Locate the cell with the specified text and output its (X, Y) center coordinate. 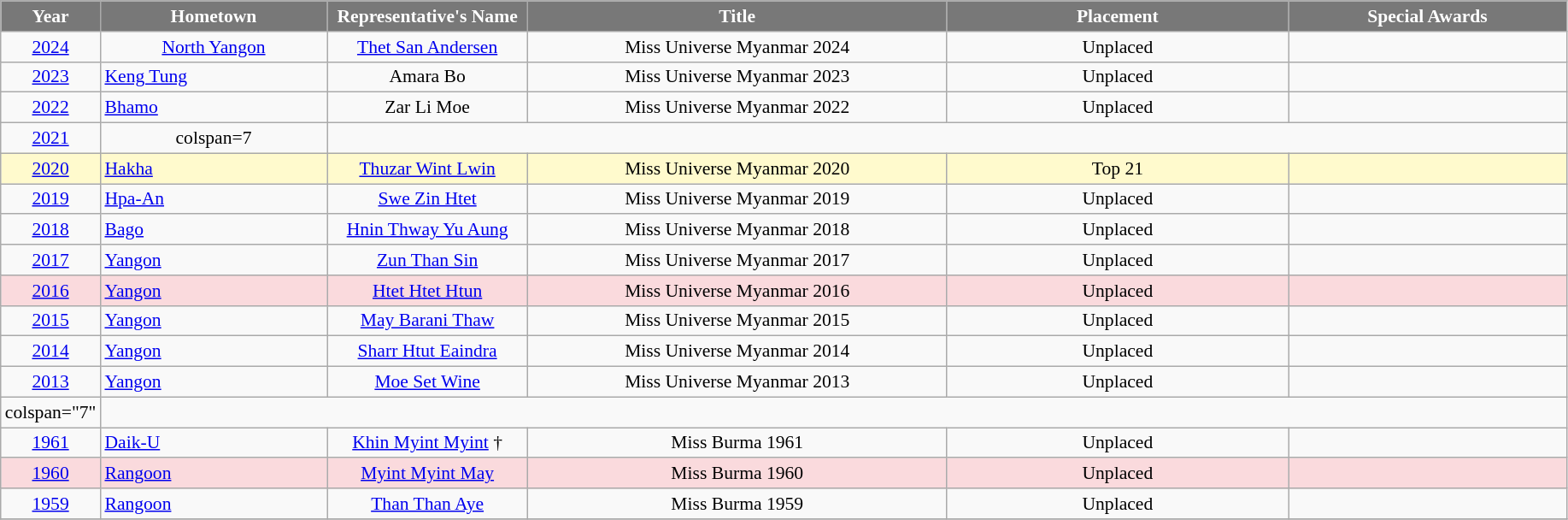
Hpa-An (214, 199)
Hnin Thway Yu Aung (427, 230)
Zar Li Moe (427, 108)
2016 (51, 291)
2024 (51, 47)
Miss Universe Myanmar 2022 (737, 108)
2013 (51, 382)
Than Than Aye (427, 504)
Thuzar Wint Lwin (427, 168)
colspan=7 (214, 139)
Miss Universe Myanmar 2016 (737, 291)
Miss Universe Myanmar 2019 (737, 199)
2017 (51, 260)
Swe Zin Htet (427, 199)
2022 (51, 108)
Amara Bo (427, 77)
Year (51, 16)
2023 (51, 77)
Keng Tung (214, 77)
North Yangon (214, 47)
Sharr Htut Eaindra (427, 352)
Representative's Name (427, 16)
colspan="7" (51, 412)
Miss Universe Myanmar 2013 (737, 382)
Miss Burma 1960 (737, 474)
2021 (51, 139)
Bhamo (214, 108)
1960 (51, 474)
2018 (51, 230)
Bago (214, 230)
Daik-U (214, 443)
Miss Burma 1961 (737, 443)
Miss Universe Myanmar 2018 (737, 230)
Miss Universe Myanmar 2014 (737, 352)
1959 (51, 504)
2015 (51, 321)
Miss Universe Myanmar 2017 (737, 260)
1961 (51, 443)
Top 21 (1118, 168)
Moe Set Wine (427, 382)
Hometown (214, 16)
Hakha (214, 168)
Miss Universe Myanmar 2020 (737, 168)
Title (737, 16)
2020 (51, 168)
Special Awards (1427, 16)
Khin Myint Myint † (427, 443)
Miss Universe Myanmar 2024 (737, 47)
Placement (1118, 16)
May Barani Thaw (427, 321)
Zun Than Sin (427, 260)
Miss Burma 1959 (737, 504)
Htet Htet Htun (427, 291)
Miss Universe Myanmar 2015 (737, 321)
Miss Universe Myanmar 2023 (737, 77)
2019 (51, 199)
Thet San Andersen (427, 47)
2014 (51, 352)
Myint Myint May (427, 474)
